Find where the given text appears and provide that cell's center as (X, Y) coordinate. 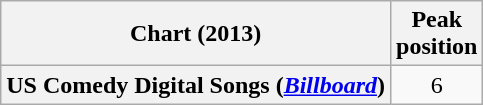
Peakposition (437, 34)
6 (437, 85)
US Comedy Digital Songs (Billboard) (196, 85)
Chart (2013) (196, 34)
